Output the (x, y) coordinate of the center of the cell containing the given text.  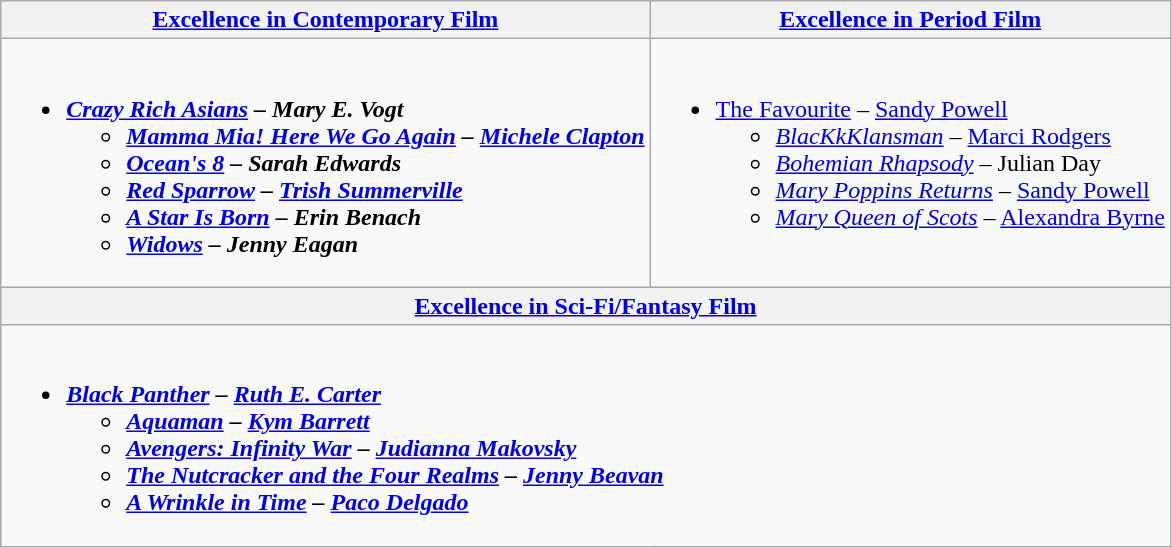
Excellence in Sci-Fi/Fantasy Film (586, 306)
Excellence in Contemporary Film (326, 20)
Excellence in Period Film (910, 20)
